Identify which cell holds the provided text, then report its [X, Y] central coordinate. 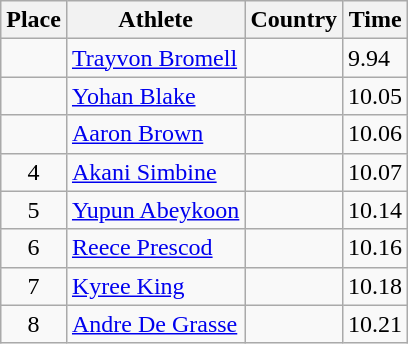
10.18 [376, 286]
6 [34, 248]
9.94 [376, 58]
10.16 [376, 248]
4 [34, 172]
Yupun Abeykoon [155, 210]
Trayvon Bromell [155, 58]
10.07 [376, 172]
8 [34, 324]
Aaron Brown [155, 134]
Andre De Grasse [155, 324]
10.14 [376, 210]
10.06 [376, 134]
Time [376, 20]
Place [34, 20]
Country [294, 20]
10.21 [376, 324]
Yohan Blake [155, 96]
Athlete [155, 20]
Reece Prescod [155, 248]
7 [34, 286]
10.05 [376, 96]
Akani Simbine [155, 172]
5 [34, 210]
Kyree King [155, 286]
